Locate the cell with the specified text and output its [X, Y] center coordinate. 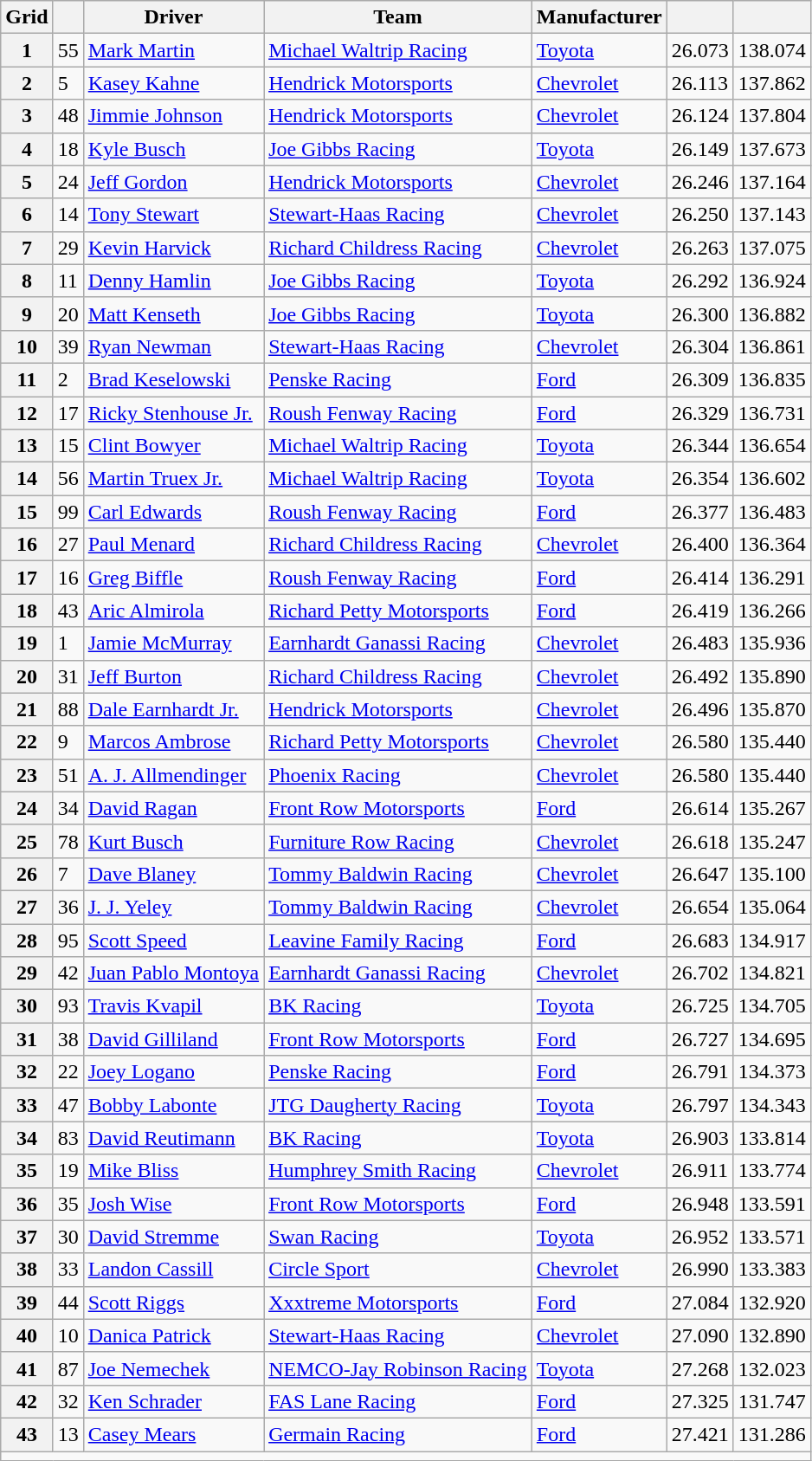
Swan Racing [398, 1237]
26.727 [699, 1039]
4 [27, 149]
A. J. Allmendinger [173, 775]
Josh Wise [173, 1204]
26.300 [699, 314]
56 [68, 479]
Landon Cassill [173, 1270]
26.377 [699, 512]
133.814 [772, 1138]
99 [68, 512]
47 [68, 1105]
Joe Nemechek [173, 1368]
Ricky Stenhouse Jr. [173, 413]
136.835 [772, 379]
Driver [173, 17]
26.990 [699, 1270]
93 [68, 1006]
Germain Racing [398, 1434]
Martin Truex Jr. [173, 479]
133.774 [772, 1171]
135.890 [772, 676]
26.113 [699, 83]
Denny Hamlin [173, 281]
135.100 [772, 874]
Scott Speed [173, 940]
Marcos Ambrose [173, 742]
26.246 [699, 182]
136.731 [772, 413]
Kurt Busch [173, 841]
Jeff Burton [173, 676]
Joey Logano [173, 1072]
Greg Biffle [173, 578]
134.821 [772, 973]
133.591 [772, 1204]
26.309 [699, 379]
26 [27, 874]
26.292 [699, 281]
40 [27, 1335]
134.343 [772, 1105]
David Stremme [173, 1237]
134.705 [772, 1006]
136.654 [772, 446]
FAS Lane Racing [398, 1401]
55 [68, 50]
Matt Kenseth [173, 314]
135.064 [772, 907]
Grid [27, 17]
Kevin Harvick [173, 248]
26.492 [699, 676]
26.654 [699, 907]
Ryan Newman [173, 346]
87 [68, 1368]
137.862 [772, 83]
136.291 [772, 578]
8 [27, 281]
88 [68, 709]
26.149 [699, 149]
137.804 [772, 116]
138.074 [772, 50]
26.496 [699, 709]
Kyle Busch [173, 149]
26.304 [699, 346]
26.263 [699, 248]
Casey Mears [173, 1434]
26.952 [699, 1237]
137.673 [772, 149]
26.614 [699, 808]
26.903 [699, 1138]
Brad Keselowski [173, 379]
26.354 [699, 479]
78 [68, 841]
135.870 [772, 709]
Jeff Gordon [173, 182]
136.364 [772, 545]
136.483 [772, 512]
26.344 [699, 446]
26.725 [699, 1006]
135.267 [772, 808]
136.266 [772, 611]
132.023 [772, 1368]
132.890 [772, 1335]
23 [27, 775]
27.268 [699, 1368]
Clint Bowyer [173, 446]
Phoenix Racing [398, 775]
135.936 [772, 643]
48 [68, 116]
131.286 [772, 1434]
136.861 [772, 346]
David Reutimann [173, 1138]
Xxxtreme Motorsports [398, 1303]
26.419 [699, 611]
3 [27, 116]
26.911 [699, 1171]
Furniture Row Racing [398, 841]
133.383 [772, 1270]
Aric Almirola [173, 611]
95 [68, 940]
26.400 [699, 545]
28 [27, 940]
136.602 [772, 479]
Danica Patrick [173, 1335]
134.695 [772, 1039]
136.882 [772, 314]
Carl Edwards [173, 512]
NEMCO-Jay Robinson Racing [398, 1368]
26.683 [699, 940]
Scott Riggs [173, 1303]
26.073 [699, 50]
David Ragan [173, 808]
132.920 [772, 1303]
137.164 [772, 182]
Mark Martin [173, 50]
Juan Pablo Montoya [173, 973]
26.483 [699, 643]
26.702 [699, 973]
Paul Menard [173, 545]
51 [68, 775]
27.090 [699, 1335]
41 [27, 1368]
26.250 [699, 215]
27.325 [699, 1401]
Jamie McMurray [173, 643]
26.329 [699, 413]
Jimmie Johnson [173, 116]
Leavine Family Racing [398, 940]
83 [68, 1138]
J. J. Yeley [173, 907]
27.084 [699, 1303]
Bobby Labonte [173, 1105]
37 [27, 1237]
134.373 [772, 1072]
26.414 [699, 578]
12 [27, 413]
Manufacturer [599, 17]
135.247 [772, 841]
Tony Stewart [173, 215]
26.124 [699, 116]
26.618 [699, 841]
JTG Daugherty Racing [398, 1105]
Dale Earnhardt Jr. [173, 709]
David Gilliland [173, 1039]
134.917 [772, 940]
6 [27, 215]
136.924 [772, 281]
Kasey Kahne [173, 83]
25 [27, 841]
26.647 [699, 874]
131.747 [772, 1401]
21 [27, 709]
Mike Bliss [173, 1171]
Team [398, 17]
137.143 [772, 215]
133.571 [772, 1237]
Ken Schrader [173, 1401]
44 [68, 1303]
26.948 [699, 1204]
26.791 [699, 1072]
Travis Kvapil [173, 1006]
137.075 [772, 248]
26.797 [699, 1105]
Circle Sport [398, 1270]
Humphrey Smith Racing [398, 1171]
27.421 [699, 1434]
Dave Blaney [173, 874]
